Extract the [X, Y] coordinate from the center of the cell holding the provided text.  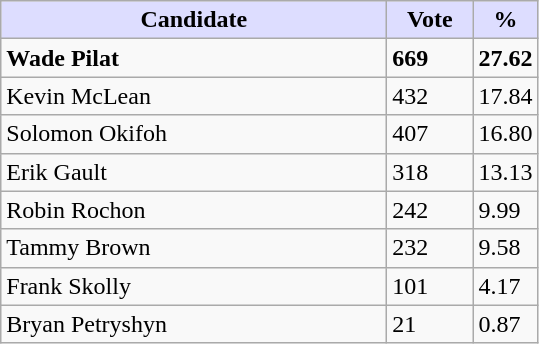
432 [430, 96]
16.80 [506, 134]
669 [430, 58]
Kevin McLean [194, 96]
0.87 [506, 324]
242 [430, 210]
Tammy Brown [194, 248]
13.13 [506, 172]
9.58 [506, 248]
Erik Gault [194, 172]
407 [430, 134]
318 [430, 172]
27.62 [506, 58]
232 [430, 248]
21 [430, 324]
Vote [430, 20]
Candidate [194, 20]
101 [430, 286]
4.17 [506, 286]
Solomon Okifoh [194, 134]
Bryan Petryshyn [194, 324]
9.99 [506, 210]
Wade Pilat [194, 58]
% [506, 20]
Frank Skolly [194, 286]
Robin Rochon [194, 210]
17.84 [506, 96]
